Locate the cell with the specified text and output its (x, y) center coordinate. 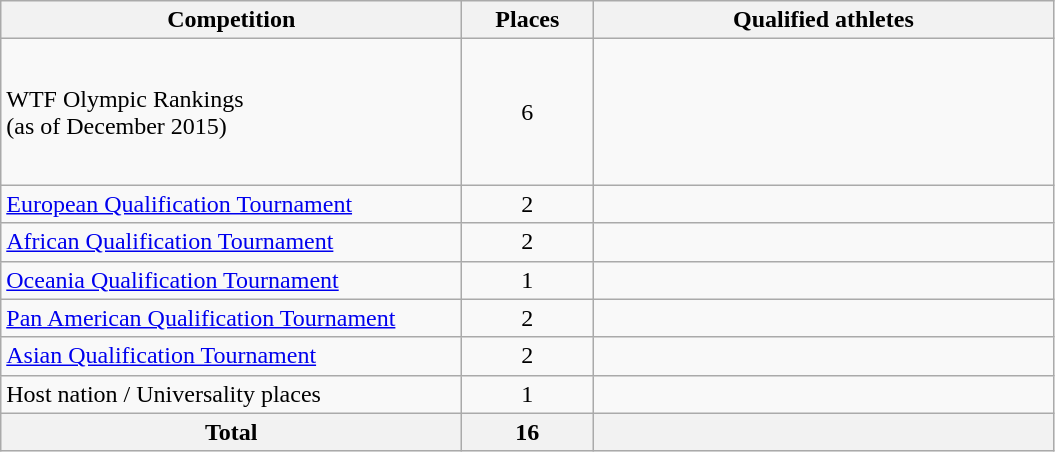
African Qualification Tournament (232, 242)
Qualified athletes (824, 20)
Places (528, 20)
6 (528, 112)
Pan American Qualification Tournament (232, 318)
16 (528, 432)
Oceania Qualification Tournament (232, 280)
Asian Qualification Tournament (232, 356)
WTF Olympic Rankings(as of December 2015) (232, 112)
Host nation / Universality places (232, 394)
European Qualification Tournament (232, 204)
Competition (232, 20)
Total (232, 432)
